Extract the [X, Y] coordinate from the center of the cell holding the provided text.  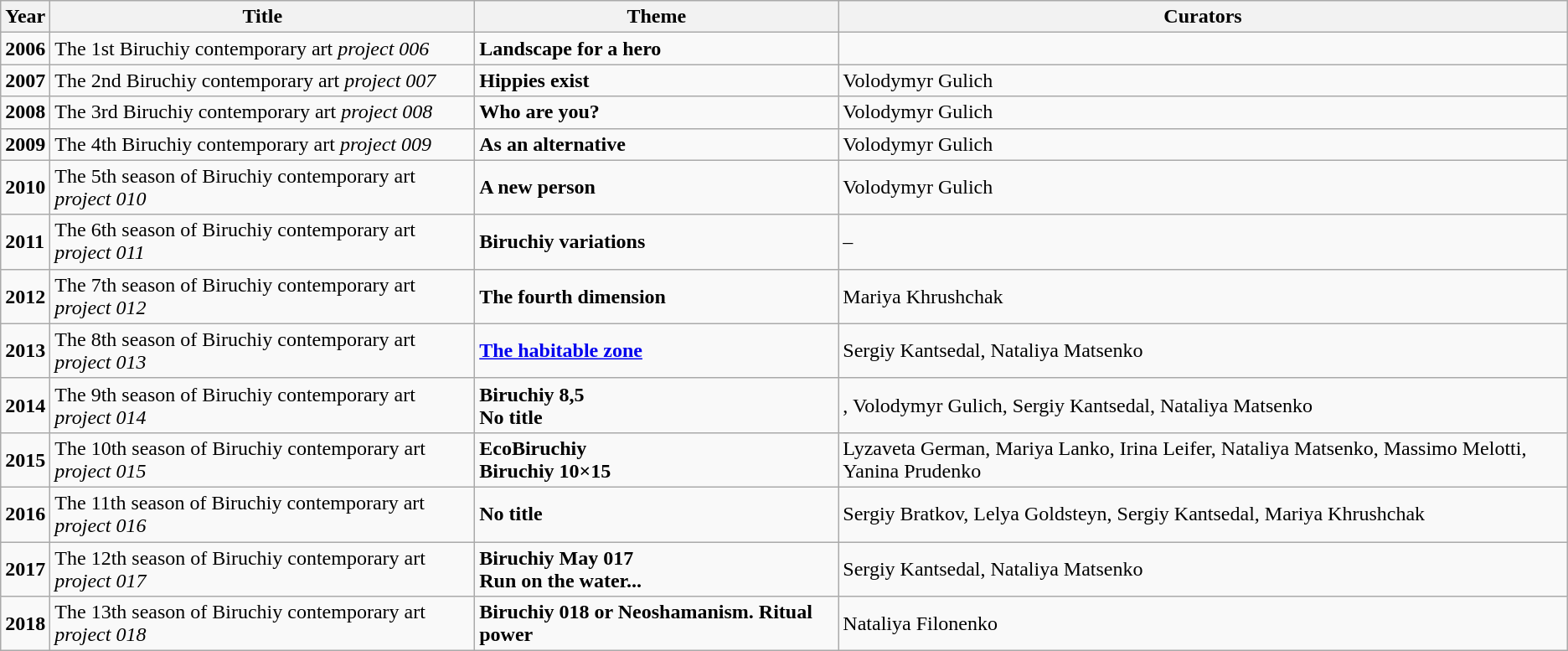
A new person [657, 188]
The 4th Biruchiy contemporary art project 009 [263, 144]
Year [25, 17]
The 8th season of Biruchiy contemporary art project 013 [263, 350]
Sergiy Bratkov, Lelya Goldsteyn, Sergiy Kantsedal, Mariya Khrushchak [1203, 514]
2007 [25, 80]
The 6th season of Biruchiy contemporary art project 011 [263, 241]
Biruchiy 8,5No title [657, 406]
2016 [25, 514]
No title [657, 514]
Biruchiy variations [657, 241]
The 13th season of Biruchiy contemporary art project 018 [263, 623]
Hippies exist [657, 80]
2018 [25, 623]
Curators [1203, 17]
Title [263, 17]
The fourth dimension [657, 297]
2006 [25, 49]
The habitable zone [657, 350]
2017 [25, 568]
The 12th season of Biruchiy contemporary art project 017 [263, 568]
, Volodymyr Gulich, Sergiy Kantsedal, Nataliya Matsenko [1203, 406]
The 5th season of Biruchiy contemporary art project 010 [263, 188]
Landscape for a hero [657, 49]
2015 [25, 459]
The 9th season of Biruchiy contemporary art project 014 [263, 406]
The 2nd Biruchiy contemporary art project 007 [263, 80]
Lyzaveta German, Mariya Lanko, Irina Leifer, Nataliya Matsenko, Massimo Melotti, Yanina Prudenko [1203, 459]
2012 [25, 297]
2008 [25, 112]
EcoBiruchiyBiruchiy 10×15 [657, 459]
2010 [25, 188]
The 11th season of Biruchiy contemporary art project 016 [263, 514]
2014 [25, 406]
The 10th season of Biruchiy contemporary art project 015 [263, 459]
2009 [25, 144]
2011 [25, 241]
Who are you? [657, 112]
Nataliya Filonenko [1203, 623]
The 1st Biruchiy contemporary art project 006 [263, 49]
The 7th season of Biruchiy contemporary art project 012 [263, 297]
2013 [25, 350]
Biruchiy May 017Run on the water... [657, 568]
Mariya Khrushchak [1203, 297]
– [1203, 241]
The 3rd Biruchiy contemporary art project 008 [263, 112]
As an alternative [657, 144]
Biruchiy 018 or Neoshamanism. Ritual power [657, 623]
Theme [657, 17]
